Detect which cell encompasses the target text, then output its [x, y] center coordinate. 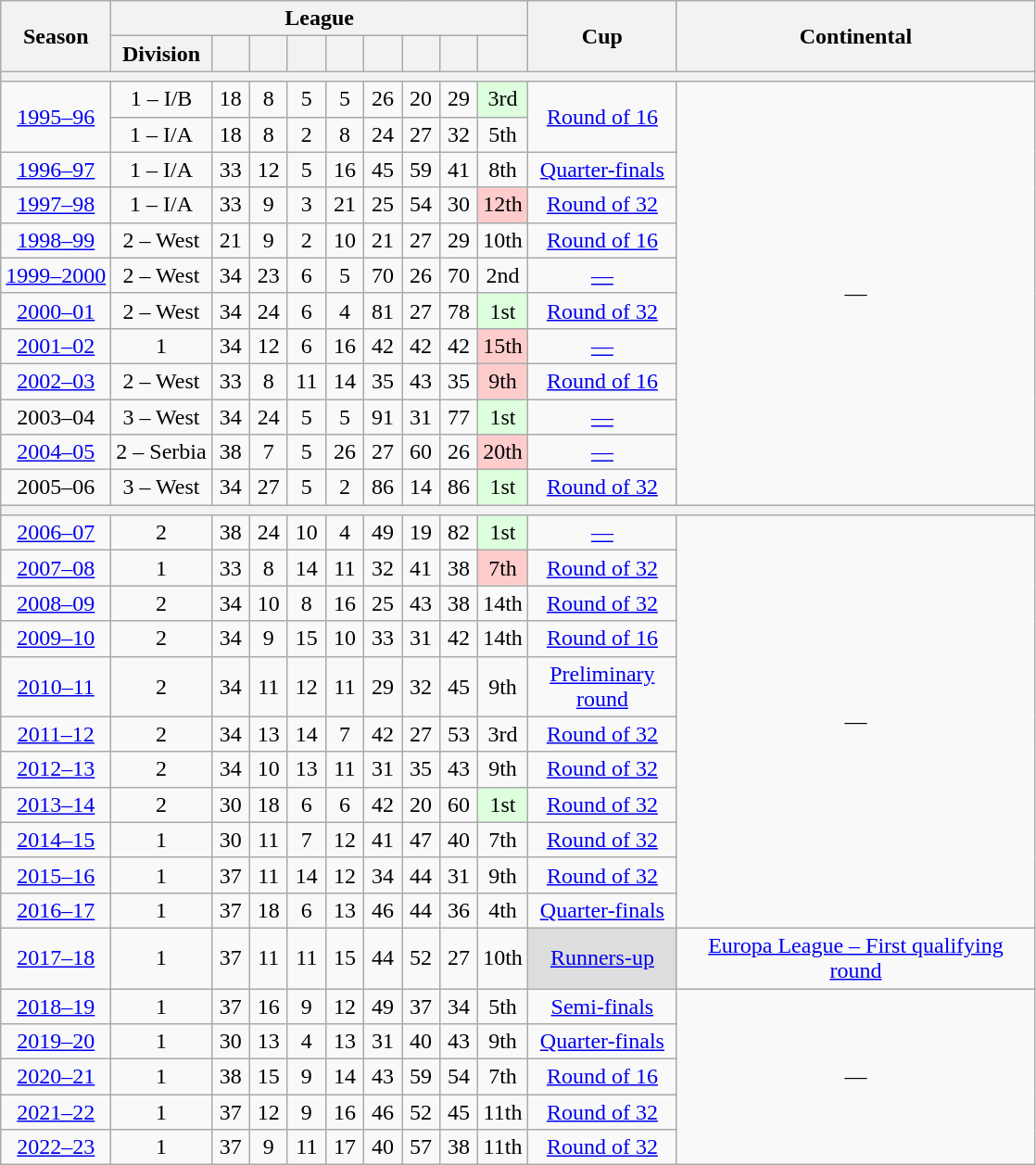
2009–10 [56, 639]
2017–18 [56, 958]
2008–09 [56, 603]
2014–15 [56, 840]
2011–12 [56, 734]
36 [460, 910]
Preliminary round [602, 686]
2000–01 [56, 310]
2013–14 [56, 804]
1996–97 [56, 170]
League [320, 19]
15th [503, 346]
2015–16 [56, 875]
2010–11 [56, 686]
53 [460, 734]
Division [161, 54]
2018–19 [56, 1006]
Continental [855, 36]
1998–99 [56, 240]
82 [460, 533]
1995–96 [56, 117]
2019–20 [56, 1042]
Semi-finals [602, 1006]
20th [503, 452]
1 – I/B [161, 99]
2020–21 [56, 1077]
2007–08 [56, 568]
2002–03 [56, 381]
2022–23 [56, 1147]
Season [56, 36]
81 [382, 310]
2005–06 [56, 488]
78 [460, 310]
2021–22 [56, 1112]
2 – Serbia [161, 452]
57 [421, 1147]
2016–17 [56, 910]
2nd [503, 275]
2006–07 [56, 533]
Cup [602, 36]
1999–2000 [56, 275]
12th [503, 205]
91 [382, 416]
2003–04 [56, 416]
Europa League – First qualifying round [855, 958]
23 [269, 275]
Runners-up [602, 958]
3 [306, 205]
17 [345, 1147]
2012–13 [56, 769]
4th [503, 910]
1997–98 [56, 205]
2004–05 [56, 452]
77 [460, 416]
2001–02 [56, 346]
19 [421, 533]
47 [421, 840]
8th [503, 170]
